Return the [x, y] coordinate for the center point of the cell that contains the specified text.  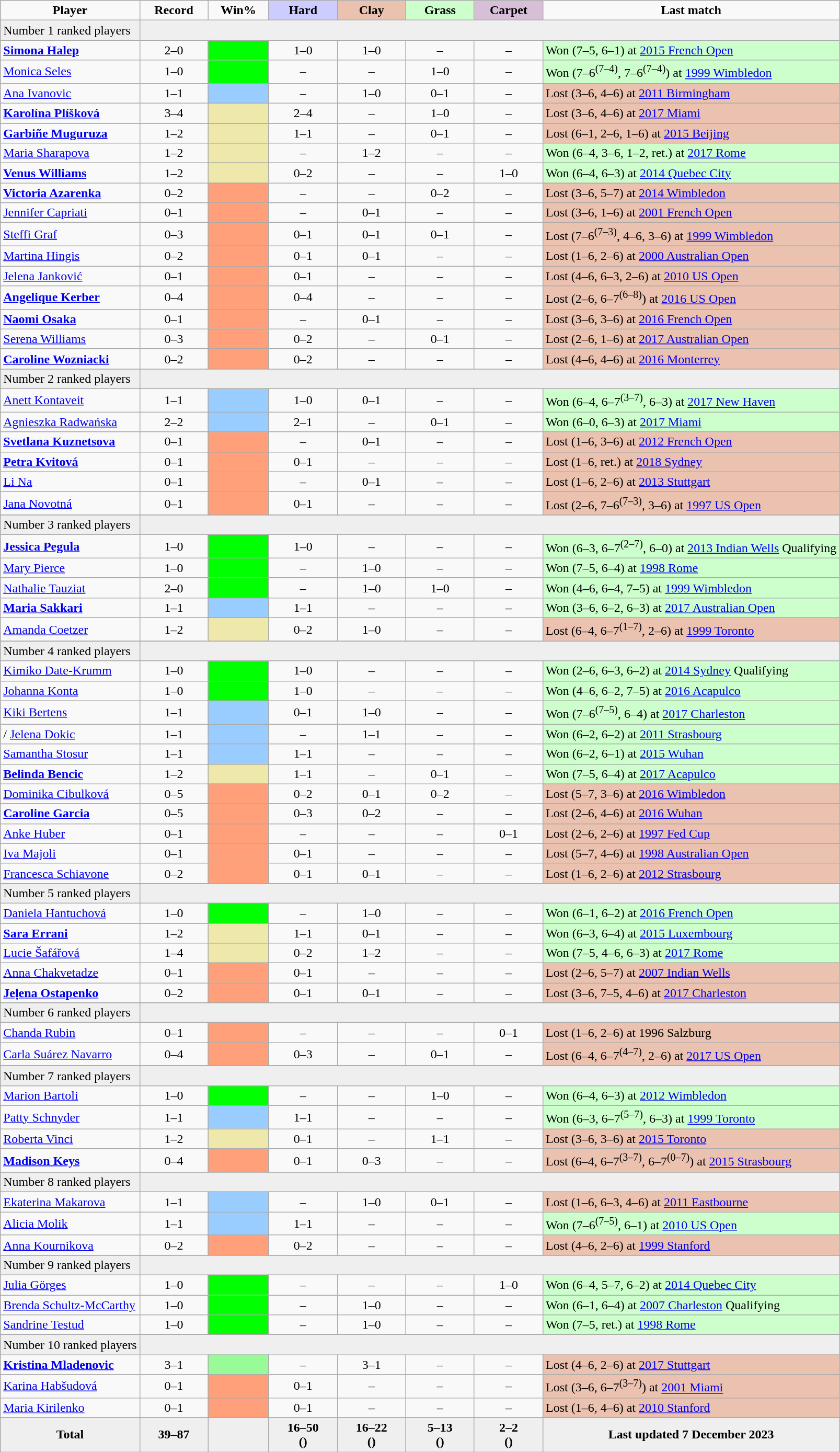
Lost (2–6, 5–7) at 2007 Indian Wells [691, 973]
Maria Sakkari [70, 608]
Total [70, 1435]
Last match [691, 10]
Alicia Molik [70, 1224]
Serena Williams [70, 339]
Lost (4–6, 2–6) at 2017 Stuttgart [691, 1365]
Samantha Stosur [70, 754]
Won (4–6, 6–4, 7–5) at 1999 Wimbledon [691, 588]
Chanda Rubin [70, 1033]
Lost (3–6, 5–7) at 2014 Wimbledon [691, 193]
Lost (4–6, 2–6) at 1999 Stanford [691, 1245]
Carla Suárez Navarro [70, 1054]
Caroline Garcia [70, 814]
16–22 () [371, 1435]
Number 4 ranked players [70, 651]
Number 2 ranked players [70, 379]
Lost (2–6, 1–6) at 2017 Australian Open [691, 339]
Won (7–5, 6–4) at 2017 Acapulco [691, 774]
Venus Williams [70, 173]
Jessica Pegula [70, 547]
Clay [371, 10]
Record [174, 10]
Caroline Wozniacki [70, 359]
Anke Huber [70, 833]
Won (6–3, 6–7(5–7), 6–3) at 1999 Toronto [691, 1118]
Dominika Cibulková [70, 794]
Won (6–3, 6–7(2–7), 6–0) at 2013 Indian Wells Qualifying [691, 547]
Won (6–1, 6–2) at 2016 French Open [691, 913]
Won (6–2, 6–2) at 2011 Strasbourg [691, 734]
Brenda Schultz-McCarthy [70, 1305]
Maria Sharapova [70, 153]
Steffi Graf [70, 234]
Iva Majoli [70, 853]
Lost (1–6, 3–6) at 2012 French Open [691, 442]
Number 9 ranked players [70, 1265]
Lost (3–6, 3–6) at 2016 French Open [691, 319]
Kiki Bertens [70, 712]
Angelique Kerber [70, 298]
Won (3–6, 6–2, 6–3) at 2017 Australian Open [691, 608]
Won (7–5, ret.) at 1998 Rome [691, 1325]
Amanda Coetzer [70, 630]
Lost (6–4, 6–7(1–7), 2–6) at 1999 Toronto [691, 630]
2–1 [303, 422]
Patty Schnyder [70, 1118]
2–2 [174, 422]
Johanna Konta [70, 691]
Last updated 7 December 2023 [691, 1435]
Lucie Šafářová [70, 953]
Maria Kirilenko [70, 1408]
Lost (1–6, 2–6) at 2000 Australian Open [691, 256]
2–4 [303, 113]
Lost (6–4, 6–7(3–7), 6–7(0–7)) at 2015 Strasbourg [691, 1161]
Nathalie Tauziat [70, 588]
Anett Kontaveit [70, 401]
Grass [440, 10]
Lost (6–4, 6–7(4–7), 2–6) at 2017 US Open [691, 1054]
Mary Pierce [70, 568]
Roberta Vinci [70, 1139]
Won (6–3, 6–4) at 2015 Luxembourg [691, 933]
Lost (3–6, 4–6) at 2017 Miami [691, 113]
Lost (2–6, 6–7(6–8)) at 2016 US Open [691, 298]
Lost (3–6, 6–7(3–7)) at 2001 Miami [691, 1387]
2–2 () [508, 1435]
Lost (1–6, 2–6) at 2012 Strasbourg [691, 873]
Won (4–6, 6–2, 7–5) at 2016 Acapulco [691, 691]
Number 6 ranked players [70, 1013]
Number 5 ranked players [70, 893]
3–4 [174, 113]
Won (7–5, 6–1) at 2015 French Open [691, 50]
Hard [303, 10]
Lost (4–6, 6–3, 2–6) at 2010 US Open [691, 276]
Monica Seles [70, 72]
Jana Novotná [70, 503]
Kristina Mladenovic [70, 1365]
Lost (3–6, 3–6) at 2015 Toronto [691, 1139]
Won (6–2, 6–1) at 2015 Wuhan [691, 754]
Won (7–5, 6–4) at 1998 Rome [691, 568]
Sandrine Testud [70, 1325]
Svetlana Kuznetsova [70, 442]
Garbiñe Muguruza [70, 133]
Lost (6–1, 2–6, 1–6) at 2015 Beijing [691, 133]
Lost (7–6(7–3), 4–6, 3–6) at 1999 Wimbledon [691, 234]
Madison Keys [70, 1161]
16–50 () [303, 1435]
/ Jelena Dokic [70, 734]
Marion Bartoli [70, 1095]
Number 3 ranked players [70, 525]
Won (7–6(7–5), 6–1) at 2010 US Open [691, 1224]
1–4 [174, 953]
Won (7–5, 4–6, 6–3) at 2017 Rome [691, 953]
Lost (1–6, 4–6) at 2010 Stanford [691, 1408]
Sara Errani [70, 933]
Won (6–1, 6–4) at 2007 Charleston Qualifying [691, 1305]
Player [70, 10]
Martina Hingis [70, 256]
Lost (2–6, 2–6) at 1997 Fed Cup [691, 833]
Anna Kournikova [70, 1245]
Kimiko Date-Krumm [70, 671]
Lost (3–6, 7–5, 4–6) at 2017 Charleston [691, 993]
Lost (3–6, 4–6) at 2011 Birmingham [691, 93]
39–87 [174, 1435]
Naomi Osaka [70, 319]
Won (6–4, 6–3) at 2014 Quebec City [691, 173]
Lost (1–6, 2–6) at 2013 Stuttgart [691, 482]
Won (6–4, 6–7(3–7), 6–3) at 2017 New Haven [691, 401]
Lost (3–6, 1–6) at 2001 French Open [691, 213]
Number 7 ranked players [70, 1076]
Number 1 ranked players [70, 30]
Carpet [508, 10]
Anna Chakvetadze [70, 973]
Jennifer Capriati [70, 213]
Won (6–4, 3–6, 1–2, ret.) at 2017 Rome [691, 153]
Won (7–6(7–5), 6–4) at 2017 Charleston [691, 712]
Win% [238, 10]
Lost (5–7, 4–6) at 1998 Australian Open [691, 853]
Karina Habšudová [70, 1387]
Simona Halep [70, 50]
Daniela Hantuchová [70, 913]
Lost (1–6, 6–3, 4–6) at 2011 Eastbourne [691, 1202]
Won (6–4, 6–3) at 2012 Wimbledon [691, 1095]
Belinda Bencic [70, 774]
Won (6–0, 6–3) at 2017 Miami [691, 422]
5–13 () [440, 1435]
Lost (5–7, 3–6) at 2016 Wimbledon [691, 794]
Lost (4–6, 4–6) at 2016 Monterrey [691, 359]
Lost (1–6, ret.) at 2018 Sydney [691, 462]
Ana Ivanovic [70, 93]
Li Na [70, 482]
Petra Kvitová [70, 462]
Number 10 ranked players [70, 1345]
Victoria Azarenka [70, 193]
Karolína Plíšková [70, 113]
Lost (2–6, 7–6(7–3), 3–6) at 1997 US Open [691, 503]
Ekaterina Makarova [70, 1202]
Francesca Schiavone [70, 873]
Won (7–6(7–4), 7–6(7–4)) at 1999 Wimbledon [691, 72]
Won (2–6, 6–3, 6–2) at 2014 Sydney Qualifying [691, 671]
Jeļena Ostapenko [70, 993]
Lost (2–6, 4–6) at 2016 Wuhan [691, 814]
Lost (1–6, 2–6) at 1996 Salzburg [691, 1033]
Won (6–4, 5–7, 6–2) at 2014 Quebec City [691, 1285]
Jelena Janković [70, 276]
Julia Görges [70, 1285]
Agnieszka Radwańska [70, 422]
Number 8 ranked players [70, 1182]
